For the text-containing cell, return its midpoint in [X, Y] coordinate format. 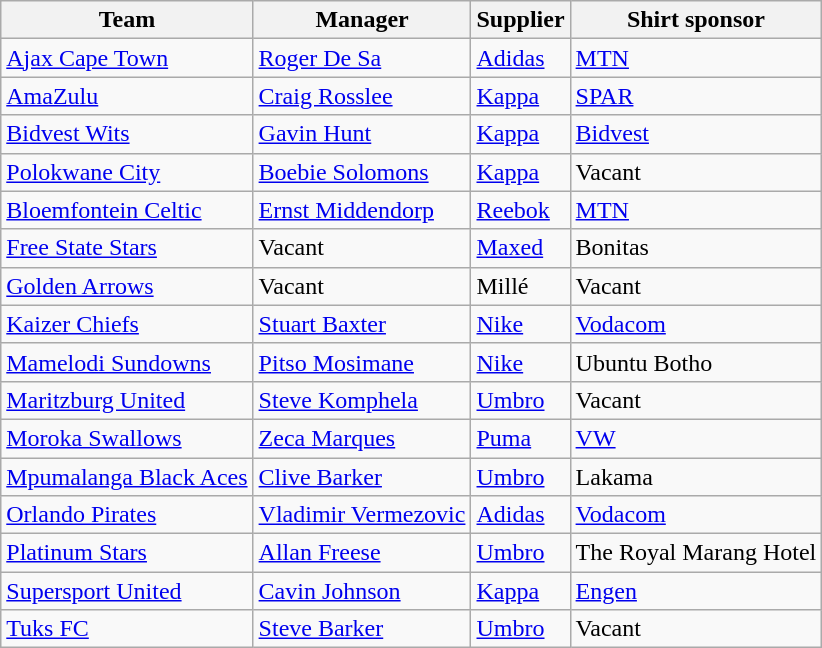
Millé [520, 286]
Gavin Hunt [362, 134]
Platinum Stars [127, 553]
Ajax Cape Town [127, 58]
VW [696, 438]
Reebok [520, 210]
Maxed [520, 248]
Free State Stars [127, 248]
SPAR [696, 96]
Orlando Pirates [127, 515]
Boebie Solomons [362, 172]
Craig Rosslee [362, 96]
Golden Arrows [127, 286]
Team [127, 20]
Polokwane City [127, 172]
The Royal Marang Hotel [696, 553]
Pitso Mosimane [362, 362]
Mpumalanga Black Aces [127, 477]
Puma [520, 438]
Ubuntu Botho [696, 362]
Supplier [520, 20]
Engen [696, 591]
Supersport United [127, 591]
Roger De Sa [362, 58]
Bloemfontein Celtic [127, 210]
Lakama [696, 477]
Steve Komphela [362, 400]
Allan Freese [362, 553]
Moroka Swallows [127, 438]
Bonitas [696, 248]
Bidvest Wits [127, 134]
Ernst Middendorp [362, 210]
AmaZulu [127, 96]
Cavin Johnson [362, 591]
Manager [362, 20]
Bidvest [696, 134]
Steve Barker [362, 629]
Zeca Marques [362, 438]
Vladimir Vermezovic [362, 515]
Stuart Baxter [362, 324]
Clive Barker [362, 477]
Mamelodi Sundowns [127, 362]
Maritzburg United [127, 400]
Shirt sponsor [696, 20]
Tuks FC [127, 629]
Kaizer Chiefs [127, 324]
